Return the (X, Y) coordinate for the center point of the cell that contains the specified text.  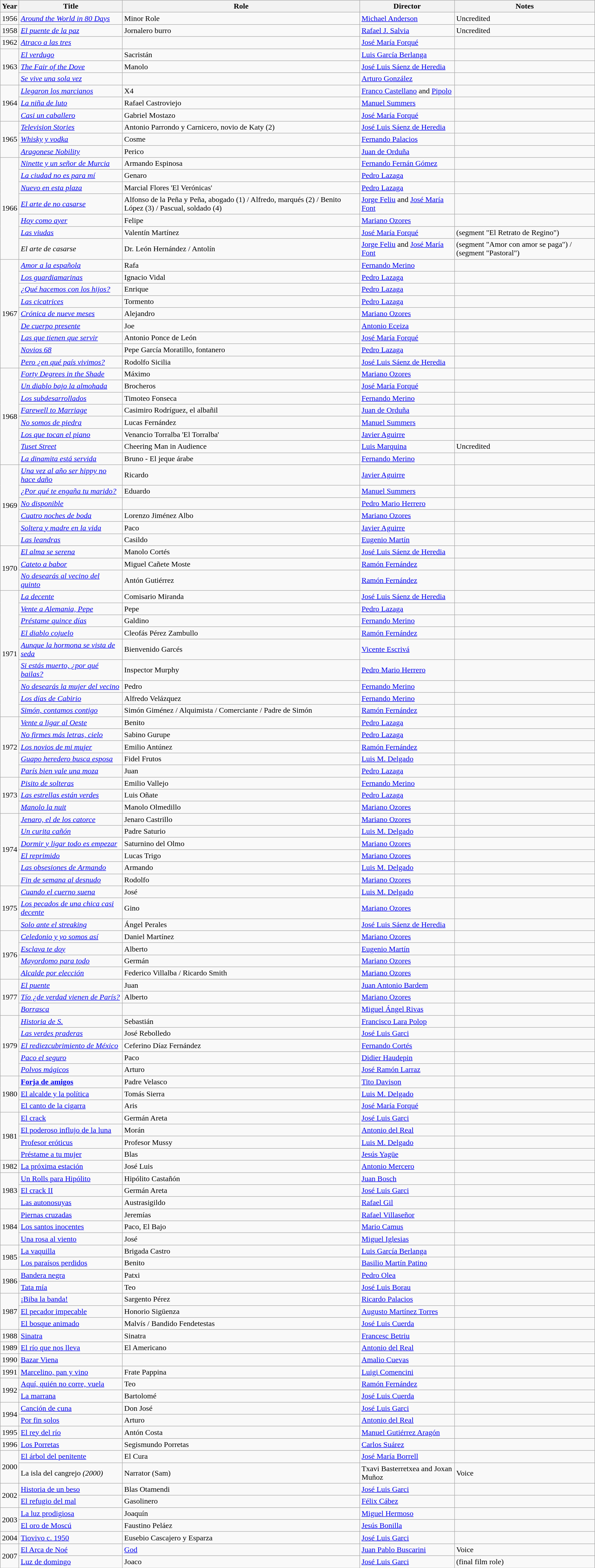
¡Biba la banda! (71, 1299)
Arturo González (407, 79)
Los pecados de una chica casi decente (71, 908)
Jeremías (241, 1215)
Director (407, 6)
1965 (10, 139)
Manolo Cortés (241, 552)
Comisario Miranda (241, 597)
1968 (10, 416)
Miguel Cañete Moste (241, 564)
Felipe (241, 220)
2003 (10, 1519)
No somos de piedra (71, 422)
Role (241, 6)
Rafa (241, 265)
Txavi Basterretxea and Joxan Muñoz (407, 1473)
Borrasca (71, 1009)
Simón Giménez / Alquimista / Comerciante / Padre de Simón (241, 710)
Antonio Mercero (407, 1166)
El Cura (241, 1457)
Rodolfo (241, 880)
Historia de S. (71, 1021)
Las autonosuyas (71, 1203)
1982 (10, 1166)
Antonio Parrondo y Carnicero, novio de Katy (2) (241, 127)
El arte de casarse (71, 249)
Padre Saturio (241, 831)
Segismundo Porretas (241, 1444)
Manuel Gutiérrez Aragón (407, 1432)
Simón, contamos contigo (71, 710)
Eduardo (241, 491)
Tomás Sierra (241, 1094)
París bien vale una moza (71, 771)
Crónica de nueve meses (71, 313)
Bandera negra (71, 1275)
1972 (10, 747)
Esclava te doy (71, 949)
1967 (10, 314)
Félix Cábez (407, 1501)
Manolo (241, 67)
Forja de amigos (71, 1082)
Farewell to Marriage (71, 410)
1971 (10, 654)
El Arca de Noé (71, 1550)
Vicente Escrivá (407, 649)
Whisky y vodka (71, 139)
1956 (10, 18)
Soltera y madre en la vida (71, 528)
El pecador impecable (71, 1311)
Un diablo bajo la almohada (71, 386)
Miguel Iglesias (407, 1239)
1964 (10, 103)
Fernando Fernán Gómez (407, 164)
Cateto a babor (71, 564)
1973 (10, 795)
Patxi (241, 1275)
El Americano (241, 1348)
Pedro (241, 686)
Morán (241, 1130)
Galdino (241, 621)
Fidel Frutos (241, 759)
Blas (241, 1154)
Ceferino Díaz Fernández (241, 1046)
Jenaro, el de los catorce (71, 819)
Llegaron los marcianos (71, 91)
Daniel Martínez (241, 937)
El alma se serena (71, 552)
Pepe (241, 609)
Francesc Betriu (407, 1336)
1974 (10, 850)
Canción de cuna (71, 1408)
Franco Castellano and Pipolo (407, 91)
Around the World in 80 Days (71, 18)
Austrasigildo (241, 1203)
Malvís / Bandido Fendetestas (241, 1323)
Lucas Fernández (241, 422)
Enrique (241, 289)
Year (10, 6)
Aquí, quién no corre, vuela (71, 1384)
Carlos Suárez (407, 1444)
Gabriel Mostazo (241, 115)
El bosque animado (71, 1323)
El refugio del mal (71, 1501)
El puente de la paz (71, 30)
1996 (10, 1444)
Cheering Man in Audience (241, 447)
Las verdes praderas (71, 1033)
No desearás al vecino del quinto (71, 581)
Cosme (241, 139)
Cleofás Pérez Zambullo (241, 633)
Tito Davison (407, 1082)
Fernando Cortés (407, 1046)
Valentín Martínez (241, 232)
Profesor eróticus (71, 1142)
2002 (10, 1495)
No firmes más letras, cielo (71, 735)
El árbol del penitente (71, 1457)
1989 (10, 1348)
Tiovivo c. 1950 (71, 1538)
1984 (10, 1227)
Las que tienen que servir (71, 338)
Tuset Street (71, 447)
Tío ¿de verdad vienen de París? (71, 997)
Sargento Pérez (241, 1299)
José Luis (241, 1166)
Celedonio y yo somos así (71, 937)
El oro de Moscú (71, 1525)
1975 (10, 908)
1994 (10, 1414)
Rafael Villaseñor (407, 1215)
Luis Marquina (407, 447)
El puente (71, 985)
Sebastián (241, 1021)
La decente (71, 597)
Ninette y un señor de Murcia (71, 164)
José Luis Borau (407, 1287)
Alfredo Velázquez (241, 698)
Marcial Flores 'El Verónicas' (241, 188)
Cuatro noches de boda (71, 515)
Los santos inocentes (71, 1227)
El reprimido (71, 856)
El alcalde y la política (71, 1094)
Francisco Lara Polop (407, 1021)
Cuando el cuerno suena (71, 892)
Germán (241, 961)
1983 (10, 1191)
Casi un caballero (71, 115)
Augusto Martínez Torres (407, 1311)
Narrator (Sam) (241, 1473)
Don José (241, 1408)
Jenaro Castrillo (241, 819)
1966 (10, 208)
Rafael Castroviejo (241, 103)
Los paraísos perdidos (71, 1263)
Tormento (241, 301)
1988 (10, 1336)
Joaquín (241, 1513)
Ángel Perales (241, 925)
Lucas Trigo (241, 856)
Casimiro Rodríguez, el albañil (241, 410)
Title (71, 6)
Un curita cañón (71, 831)
Miguel Hermoso (407, 1513)
Los Porretas (71, 1444)
Guapo heredero busca esposa (71, 759)
1977 (10, 997)
1958 (10, 30)
The Fair of the Dove (71, 67)
Luigi Comencini (407, 1372)
Antonio Ponce de León (241, 338)
El crack II (71, 1191)
Brocheros (241, 386)
José Ramón Larraz (407, 1070)
De cuerpo presente (71, 326)
Antonio Eceiza (407, 326)
Paco, El Bajo (241, 1227)
Sacristán (241, 55)
¿Qué hacemos con los hijos? (71, 289)
Jornalero burro (241, 30)
Vente a Alemania, Pepe (71, 609)
1969 (10, 505)
Antón Costa (241, 1432)
Rafael Gil (407, 1203)
Bruno - El jeque árabe (241, 459)
Emilio Vallejo (241, 783)
La niña de luto (71, 103)
Bartolomé (241, 1396)
Pepe García Moratillo, fontanero (241, 350)
Paco el seguro (71, 1058)
(final film role) (524, 1562)
Fernando Palacios (407, 139)
Juan Antonio Bardem (407, 985)
Amor a la española (71, 265)
Los subdesarrollados (71, 398)
Joe (241, 326)
Historia de un beso (71, 1489)
Marcelino, pan y vino (71, 1372)
Bazar Viena (71, 1360)
Faustino Peláez (241, 1525)
2004 (10, 1538)
Las cicatrices (71, 301)
1962 (10, 43)
Máximo (241, 374)
Ricardo Palacios (407, 1299)
Una rosa al viento (71, 1239)
Blas Otamendi (241, 1489)
Polvos mágicos (71, 1070)
Jesús Yagüe (407, 1154)
Fin de semana al desnudo (71, 880)
Honorio Sigüenza (241, 1311)
X4 (241, 91)
Padre Velasco (241, 1082)
Didier Haudepin (407, 1058)
El arte de no casarse (71, 204)
Alcalde por elección (71, 973)
Alejandro (241, 313)
Brigada Castro (241, 1251)
1970 (10, 568)
Dormir y ligar todo es empezar (71, 844)
Genaro (241, 176)
Frate Pappina (241, 1372)
El río que nos lleva (71, 1348)
Profesor Mussy (241, 1142)
Minor Role (241, 18)
(segment "Amor con amor se paga") / (segment "Pastoral") (524, 249)
Casildo (241, 540)
Forty Degrees in the Shade (71, 374)
Ricardo (241, 475)
1990 (10, 1360)
El verdugo (71, 55)
Novios 68 (71, 350)
La próxima estación (71, 1166)
Tata mía (71, 1287)
Se vive una sola vez (71, 79)
Los novios de mi mujer (71, 747)
Lorenzo Jiménez Albo (241, 515)
Jesús Bonilla (407, 1525)
Mayordomo para todo (71, 961)
1985 (10, 1257)
(segment "El Retrato de Regino") (524, 232)
José María Borrell (407, 1457)
Pisito de solteras (71, 783)
Gasolinero (241, 1501)
Nuevo en esta plaza (71, 188)
1987 (10, 1311)
La luz prodigiosa (71, 1513)
Alfonso de la Peña y Peña, abogado (1) / Alfredo, marqués (2) / Benito López (3) / Pascual, soldado (4) (241, 204)
El crack (71, 1118)
Los guardiamarinas (71, 277)
Timoteo Fonseca (241, 398)
Basilio Martín Patino (407, 1263)
¿Por qué te engaña tu marido? (71, 491)
1979 (10, 1046)
God (241, 1550)
Joaco (241, 1562)
Sabino Gurupe (241, 735)
Aunque la hormona se vista de seda (71, 649)
El canto de la cigarra (71, 1106)
La isla del cangrejo (2000) (71, 1473)
Vente a ligar al Oeste (71, 723)
Emilio Antúnez (241, 747)
Si estás muerto, ¿por qué bailas? (71, 670)
La ciudad no es para mí (71, 176)
Aragonese Nobility (71, 151)
2000 (10, 1467)
Préstame a tu mujer (71, 1154)
La dinamita está servida (71, 459)
Luis Oñate (241, 795)
Manolo Olmedillo (241, 807)
Antón Gutiérrez (241, 581)
Las obsesiones de Armando (71, 868)
Luz de domingo (71, 1562)
Saturnino del Olmo (241, 844)
1976 (10, 955)
Gino (241, 908)
El rey del río (71, 1432)
Michael Anderson (407, 18)
Amalio Cuevas (407, 1360)
Armando (241, 868)
Aris (241, 1106)
Bienvenido Garcés (241, 649)
Ignacio Vidal (241, 277)
Mario Camus (407, 1227)
Piernas cruzadas (71, 1215)
Los que tocan el piano (71, 434)
Rafael J. Salvia (407, 30)
Los días de Cabirio (71, 698)
Una vez al año ser hippy no hace daño (71, 475)
Television Stories (71, 127)
1963 (10, 67)
Solo ante el streaking (71, 925)
Eusebio Cascajero y Esparza (241, 1538)
Dr. León Hernández / Antolín (241, 249)
Por fin solos (71, 1420)
Inspector Murphy (241, 670)
Manolo la nuit (71, 807)
Juan Pablo Buscarini (407, 1550)
El rediezcubrimiento de México (71, 1046)
No desearás la mujer del vecino (71, 686)
La marrana (71, 1396)
El diablo cojuelo (71, 633)
Las estrellas están verdes (71, 795)
1986 (10, 1281)
Las viudas (71, 232)
Un Rolls para Hipólito (71, 1179)
Préstame quince días (71, 621)
Las leandras (71, 540)
1981 (10, 1136)
2007 (10, 1556)
Armando Espinosa (241, 164)
No disponible (71, 503)
Pedro Olea (407, 1275)
1980 (10, 1094)
La vaquilla (71, 1251)
Federico Villalba / Ricardo Smith (241, 973)
1995 (10, 1432)
1992 (10, 1390)
El poderoso influjo de la luna (71, 1130)
José Rebolledo (241, 1033)
Rodolfo Sicilia (241, 362)
Juan Bosch (407, 1179)
Venancio Torralba 'El Torralba' (241, 434)
Atraco a las tres (71, 43)
Notes (524, 6)
Miguel Ángel Rivas (407, 1009)
1991 (10, 1372)
Hoy como ayer (71, 220)
Perico (241, 151)
Hipólito Castañón (241, 1179)
Pero ¿en qué país vivimos? (71, 362)
